Pinpoint the cell where the given text exists, returning its (x, y) midpoint coordinate. 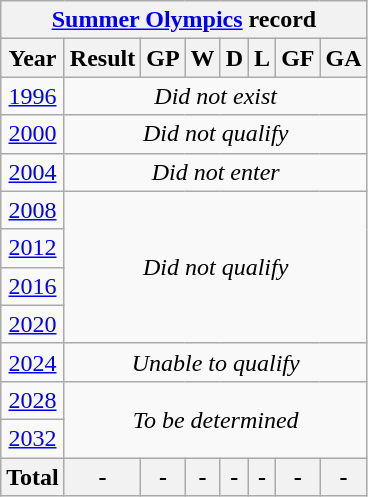
2032 (33, 438)
2024 (33, 362)
2004 (33, 172)
L (262, 58)
To be determined (216, 419)
2008 (33, 210)
2028 (33, 400)
2020 (33, 324)
Did not enter (216, 172)
Result (102, 58)
2016 (33, 286)
1996 (33, 96)
Total (33, 477)
Summer Olympics record (184, 20)
GF (298, 58)
W (202, 58)
GP (163, 58)
2012 (33, 248)
D (234, 58)
GA (344, 58)
Unable to qualify (216, 362)
Year (33, 58)
Did not exist (216, 96)
2000 (33, 134)
